Return the [X, Y] coordinate for the center point of the cell that contains the specified text.  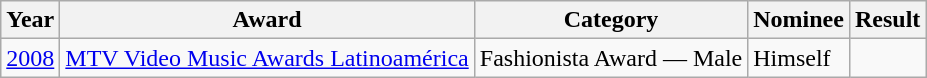
Himself [799, 58]
Nominee [799, 20]
Fashionista Award — Male [610, 58]
Result [887, 20]
Year [30, 20]
2008 [30, 58]
MTV Video Music Awards Latinoamérica [267, 58]
Category [610, 20]
Award [267, 20]
